Capture the cell that displays the provided text and extract its [x, y] central coordinate. 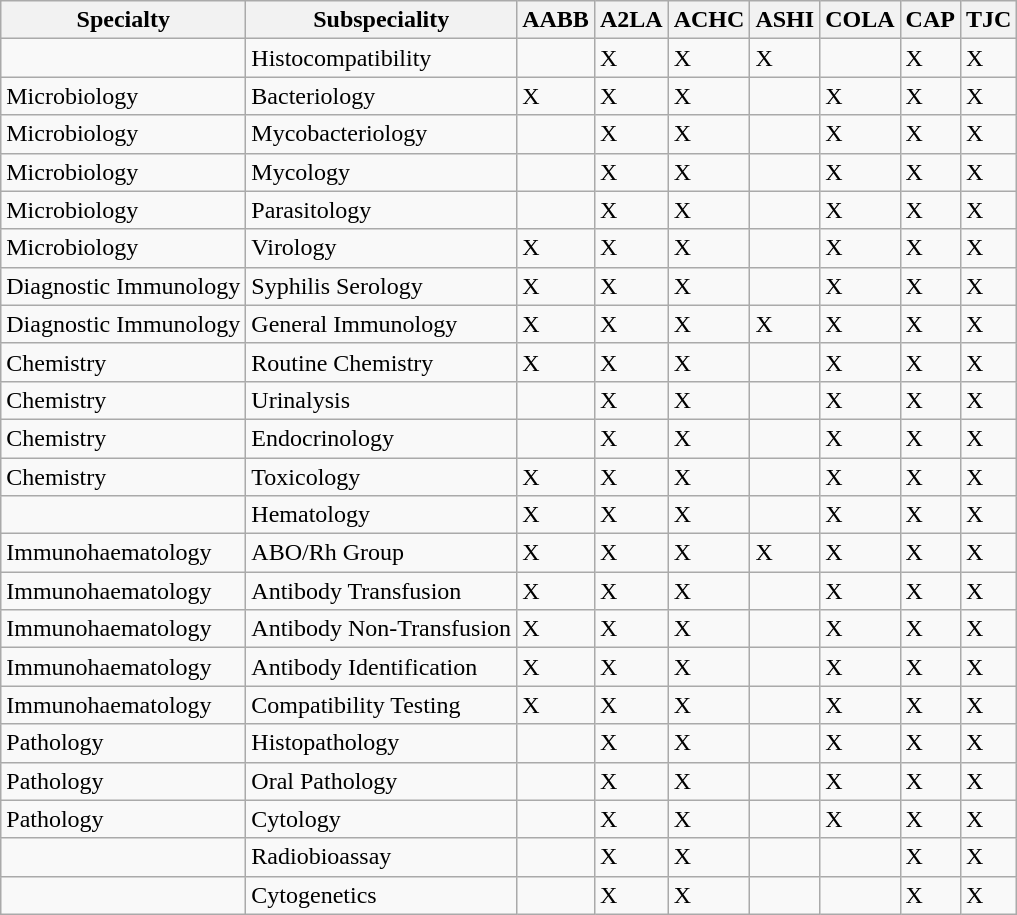
Urinalysis [382, 400]
Parasitology [382, 210]
CAP [930, 20]
COLA [860, 20]
General Immunology [382, 324]
Histopathology [382, 743]
ACHC [709, 20]
Hematology [382, 515]
Toxicology [382, 477]
Oral Pathology [382, 781]
A2LA [631, 20]
Syphilis Serology [382, 286]
Bacteriology [382, 96]
Endocrinology [382, 438]
Cytogenetics [382, 895]
ABO/Rh Group [382, 553]
AABB [556, 20]
Antibody Non-Transfusion [382, 629]
Routine Chemistry [382, 362]
TJC [988, 20]
ASHI [785, 20]
Subspeciality [382, 20]
Compatibility Testing [382, 705]
Virology [382, 248]
Antibody Identification [382, 667]
Specialty [124, 20]
Mycobacteriology [382, 134]
Mycology [382, 172]
Antibody Transfusion [382, 591]
Histocompatibility [382, 58]
Radiobioassay [382, 857]
Cytology [382, 819]
